Identify which cell holds the provided text, then report its [x, y] central coordinate. 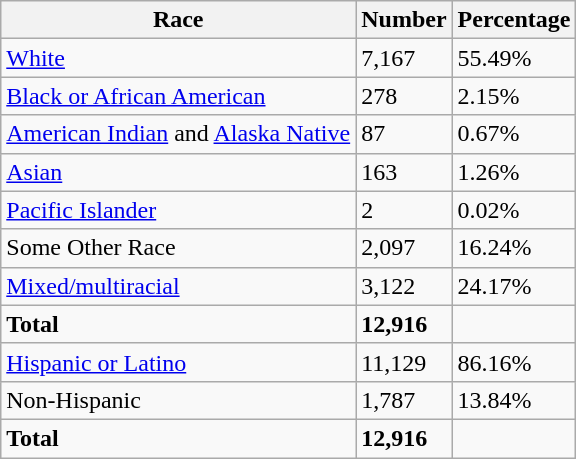
Mixed/multiracial [178, 286]
16.24% [514, 248]
86.16% [514, 362]
13.84% [514, 400]
Percentage [514, 20]
Pacific Islander [178, 210]
Asian [178, 172]
278 [404, 96]
Hispanic or Latino [178, 362]
White [178, 58]
American Indian and Alaska Native [178, 134]
11,129 [404, 362]
3,122 [404, 286]
1.26% [514, 172]
24.17% [514, 286]
2 [404, 210]
87 [404, 134]
2,097 [404, 248]
Some Other Race [178, 248]
Non-Hispanic [178, 400]
1,787 [404, 400]
7,167 [404, 58]
Race [178, 20]
Black or African American [178, 96]
Number [404, 20]
0.02% [514, 210]
55.49% [514, 58]
0.67% [514, 134]
2.15% [514, 96]
163 [404, 172]
